Identify which cell holds the provided text, then report its (x, y) central coordinate. 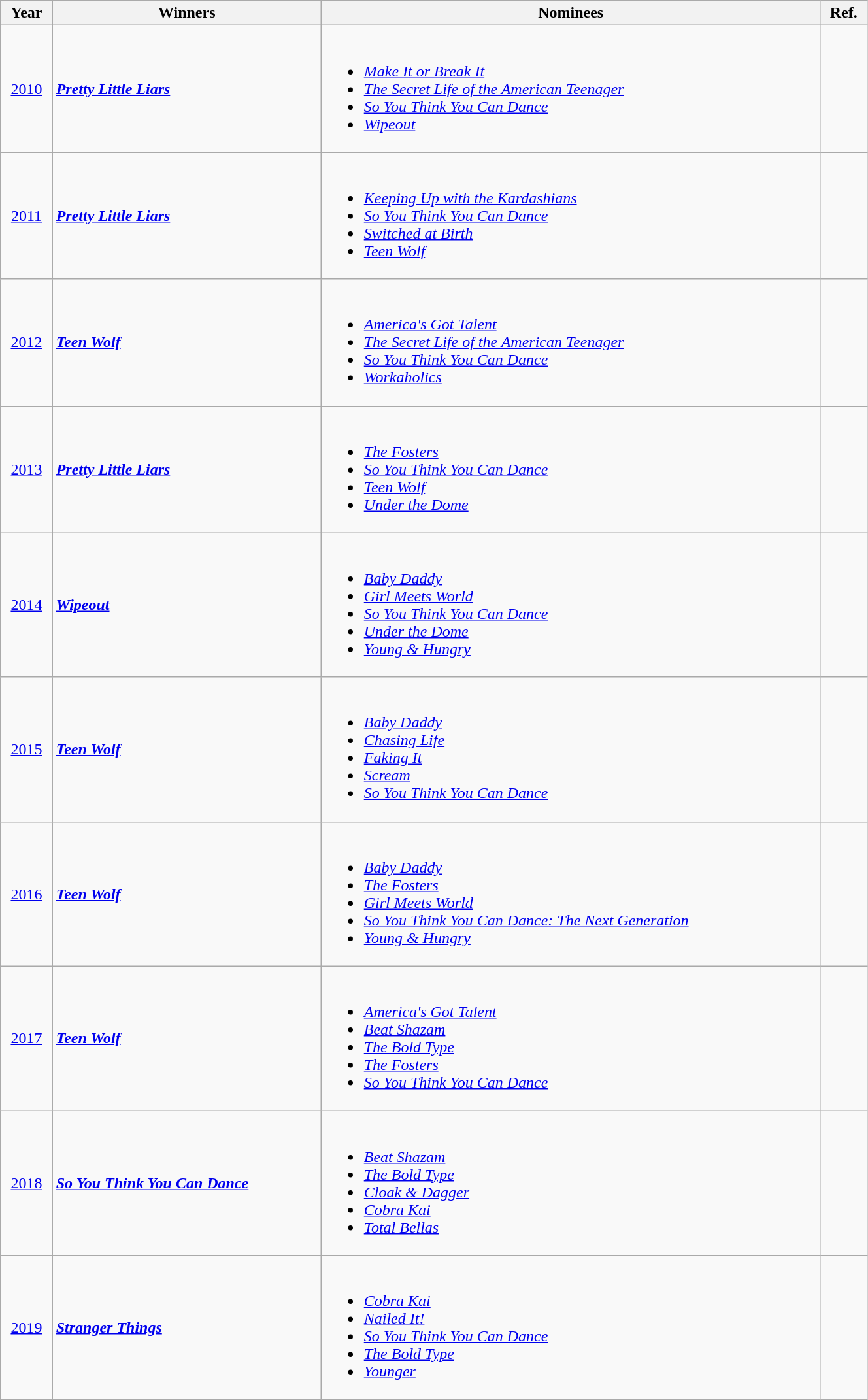
Make It or Break ItThe Secret Life of the American TeenagerSo You Think You Can DanceWipeout (571, 89)
Beat ShazamThe Bold TypeCloak & DaggerCobra KaiTotal Bellas (571, 1183)
Keeping Up with the KardashiansSo You Think You Can DanceSwitched at BirthTeen Wolf (571, 216)
Stranger Things (187, 1327)
The FostersSo You Think You Can DanceTeen WolfUnder the Dome (571, 469)
America's Got TalentThe Secret Life of the American TeenagerSo You Think You Can DanceWorkaholics (571, 342)
2016 (26, 894)
2013 (26, 469)
Year (26, 13)
Wipeout (187, 605)
Baby DaddyChasing LifeFaking ItScreamSo You Think You Can Dance (571, 749)
2017 (26, 1038)
Winners (187, 13)
2011 (26, 216)
Ref. (843, 13)
America's Got TalentBeat ShazamThe Bold TypeThe FostersSo You Think You Can Dance (571, 1038)
2018 (26, 1183)
Baby DaddyGirl Meets WorldSo You Think You Can DanceUnder the DomeYoung & Hungry (571, 605)
2015 (26, 749)
2010 (26, 89)
So You Think You Can Dance (187, 1183)
2019 (26, 1327)
Baby DaddyThe FostersGirl Meets WorldSo You Think You Can Dance: The Next GenerationYoung & Hungry (571, 894)
Cobra KaiNailed It!So You Think You Can DanceThe Bold TypeYounger (571, 1327)
Nominees (571, 13)
2012 (26, 342)
2014 (26, 605)
